Provide the (x, y) coordinate of the cell's center where the given text is located.  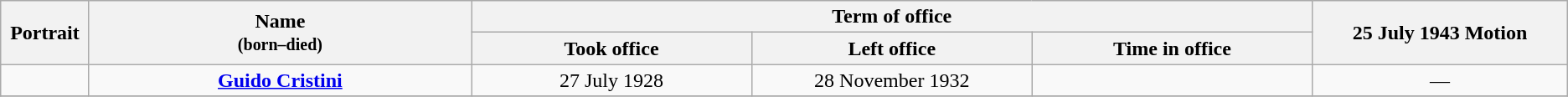
Portrait (45, 33)
Term of office (892, 17)
— (1440, 80)
Time in office (1173, 48)
Name(born–died) (280, 33)
27 July 1928 (611, 80)
Left office (891, 48)
28 November 1932 (891, 80)
25 July 1943 Motion (1440, 33)
Guido Cristini (280, 80)
Took office (611, 48)
